Determine the [X, Y] coordinate at the center of the cell enclosing the given text.  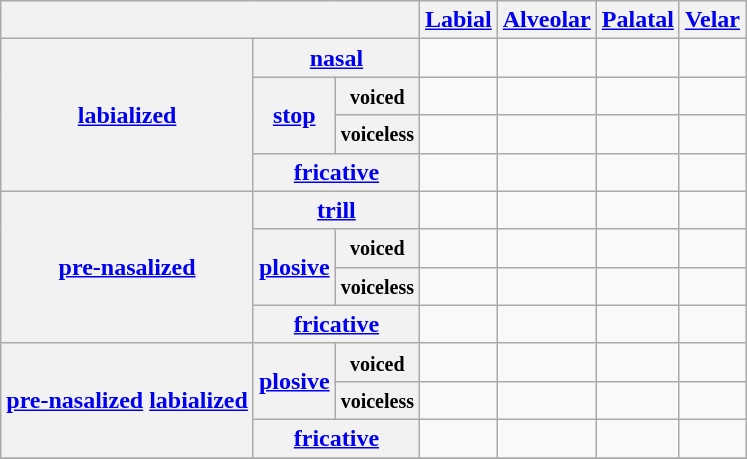
Alveolar [546, 20]
pre-nasalized labialized [128, 400]
pre-nasalized [128, 267]
labialized [128, 115]
stop [294, 115]
Labial [458, 20]
Palatal [638, 20]
nasal [336, 58]
trill [336, 210]
Velar [712, 20]
